Scan for the cell matching the given text and deliver its (X, Y) coordinate at center. 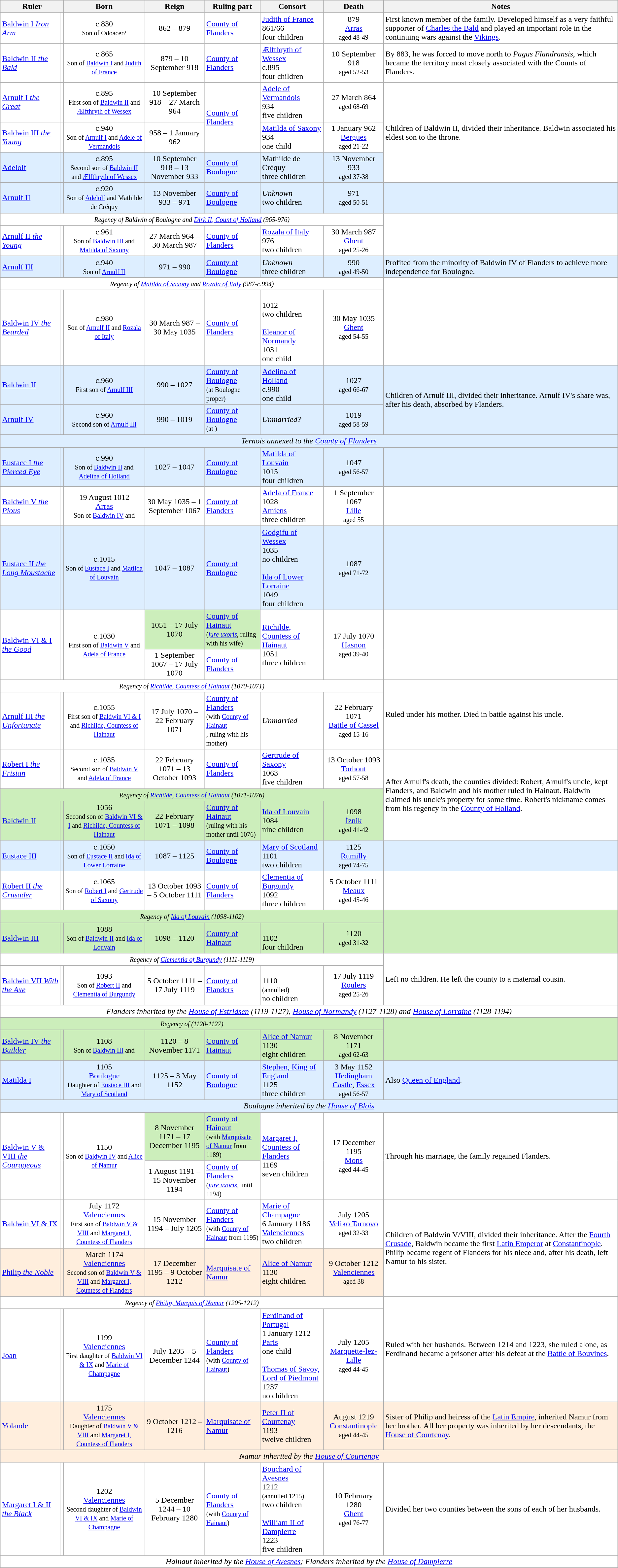
Death (354, 7)
971aged 50-51 (354, 198)
Richilde, Countess of Hainaut1051three children (292, 645)
Baldwin I Iron Arm (30, 28)
Baldwin IV the Builder (30, 1045)
1199ValenciennesFirst daughter of Baldwin VI & IX and Marie of Champagne (104, 1355)
c.1065Son of Robert I and Gertrude of Saxony (104, 890)
27 March 864aged 68-69 (354, 102)
1150Son of Baldwin IV and Alice of Namur (104, 1156)
Mathilde de Créquythree children (292, 167)
1027 – 1047 (174, 467)
17 July 1070Hasnonaged 39-40 (354, 645)
Unmarried (292, 720)
1 September 1067Lilleaged 55 (354, 506)
1175ValenciennesDaughter of Baldwin V & VIII and Margaret I, Countess of Flanders (104, 1426)
Marie of Champagne6 January 1186Valenciennestwo children (292, 1224)
Mary of Scotland1101two children (292, 855)
Baldwin III the Young (30, 137)
July 1205Marquette-lez-Lilleaged 44-45 (354, 1355)
1202ValenciennesSecond daughter of Baldwin VI & IX and Marie of Champagne (104, 1509)
19 August 1012ArrasSon of Baldwin IV and (104, 506)
Stephen, King of England1125three children (292, 1080)
1120aged 31-32 (354, 938)
Ternois annexed to the County of Flanders (309, 441)
Ruled under his mother. Died in battle against his uncle. (501, 714)
County of Hainaut(jure uxoris, ruling with his wife) (232, 629)
Ferdinand of Portugal1 January 1212Parisone childThomas of Savoy, Lord of Piedmont1237no children (292, 1355)
8 November 1171aged 62-63 (354, 1045)
County of Flanders(with County of Hainaut, ruling with his mother) (232, 720)
Arnulf I the Great (30, 102)
9 October 1212Valenciennesaged 38 (354, 1272)
Baldwin VI & IX (30, 1224)
Namur inherited by the House of Courtenay (309, 1456)
862 – 879 (174, 28)
1051 – 17 July 1070 (174, 629)
Ruling part (232, 7)
Divided her two counties between the sons of each of her husbands. (501, 1509)
By 883, he was forced to move north to Pagus Flandransis, which became the territory most closely associated with the Counts of Flanders. (501, 63)
County of Flanders(jure uxoris, until 1194) (232, 1180)
13 October 1093 – 5 October 1111 (174, 890)
1110(annulled)no children (292, 985)
17 December 1195 – 9 October 1212 (174, 1272)
Gertrude of Saxony1063five children (292, 769)
Ælfthryth of Wessexc.895four children (292, 63)
8 November 1171 – 17 December 1195 (174, 1136)
Baldwin III (30, 938)
Arnulf IV (30, 420)
Consort (292, 7)
Joan (30, 1355)
c.960Second son of Arnulf III (104, 420)
Through his marriage, the family regained Flanders. (501, 1156)
10 September 918 – 27 March 964 (174, 102)
990 – 1027 (174, 385)
Adelina of Hollandc.990one child (292, 385)
990 – 1019 (174, 420)
879 – 10 September 918 (174, 63)
10 September 918 – 13 November 933 (174, 167)
Also Queen of England. (501, 1080)
Left no children. He left the county to a maternal cousin. (501, 979)
10 February 1280Ghentaged 76-77 (354, 1509)
1056Second son of Baldwin VI & I and Richilde, Countess of Hainaut (104, 821)
Adelolf (30, 167)
County of Flanders(with County of Hainaut from 1195) (232, 1224)
1088Son of Baldwin II and Ida of Louvain (104, 938)
1027aged 66-67 (354, 385)
Peter II of Courtenay1193twelve children (292, 1426)
c.1055First son of Baldwin VI & I and Richilde, Countess of Hainaut (104, 720)
Hainaut inherited by the House of Avesnes; Flanders inherited by the House of Dampierre (309, 1562)
1019aged 58-59 (354, 420)
990aged 49-50 (354, 267)
17 July 1070 – 22 February 1071 (174, 720)
Baldwin II the Bald (30, 63)
Yolande (30, 1426)
Baldwin VI & I the Good (30, 645)
22 February 1071Battle of Casselaged 15-16 (354, 720)
1087aged 71-72 (354, 568)
Reign (174, 7)
1087 – 1125 (174, 855)
c.1030First son of Baldwin V and Adela of France (104, 645)
Unknowntwo children (292, 198)
Eustace III (30, 855)
30 May 1035 – 1 September 1067 (174, 506)
5 October 1111Meauxaged 45-46 (354, 890)
Regency of Clementia of Burgundy (1111-1119) (192, 959)
County of Hainaut(with Marquisate of Namur from 1189) (232, 1136)
Arnulf III the Unfortunate (30, 720)
Arnulf III (30, 267)
Profited from the minority of Baldwin IV of Flanders to achieve more independence for Boulogne. (501, 267)
Robert I the Frisian (30, 769)
Bouchard of Avesnes1212(annulled 1215)two childrenWilliam II of Dampierre1223five children (292, 1509)
13 November 933 – 971 (174, 198)
Eustace I the Pierced Eye (30, 467)
c.895Second son of Baldwin II and Ælfthryth of Wessex (104, 167)
Adele of Vermandois934five children (292, 102)
10 September 918aged 52-53 (354, 63)
Matilda of Louvain1015four children (292, 467)
13 November 933aged 37-38 (354, 167)
Matilda I (30, 1080)
Baldwin IV the Bearded (30, 328)
Ida of Louvain1084nine children (292, 821)
1 September 1067 – 17 July 1070 (174, 664)
Clementia of Burgundy1092three children (292, 890)
c.865Son of Baldwin I and Judith of France (104, 63)
March 1174ValenciennesSecond son of Baldwin V & VIII and Margaret I, Countess of Flanders (104, 1272)
30 March 987Ghentaged 25-26 (354, 241)
3 May 1152Hedingham Castle, Essexaged 56-57 (354, 1080)
Godgifu of Wessex1035no childrenIda of Lower Lorraine1049four children (292, 568)
30 May 1035Ghentaged 54-55 (354, 328)
Margaret I, Countess of Flanders1169seven children (292, 1156)
c.940Son of Arnulf II (104, 267)
c.980Son of Arnulf II and Rozala of Italy (104, 328)
22 February 1071 – 1098 (174, 821)
9 October 1212 – 1216 (174, 1426)
Rozala of Italy976two children (292, 241)
30 March 987 – 30 May 1035 (174, 328)
c.920Son of Adelolf and Mathilde de Créquy (104, 198)
1093Son of Robert II and Clementia of Burgundy (104, 985)
Regency of Ida of Louvain (1098-1102) (192, 916)
Regency of Richilde, Countess of Hainaut (1071-1076) (192, 795)
c.1035Second son of Baldwin V and Adela of France (104, 769)
27 March 964 – 30 March 987 (174, 241)
17 July 1119Roulersaged 25-26 (354, 985)
Judith of France861/66four children (292, 28)
1098İznikaged 41-42 (354, 821)
22 February 1071 – 13 October 1093 (174, 769)
1120 – 8 November 1171 (174, 1045)
Adela of France1028Amiensthree children (292, 506)
1102four children (292, 938)
1108Son of Baldwin III and (104, 1045)
Baldwin V the Pious (30, 506)
Boulogne inherited by the House of Blois (309, 1106)
Flanders inherited by the House of Estridsen (1119-1127), House of Normandy (1127-1128) and House of Lorraine (1128-1194) (309, 1011)
5 December 1244 – 10 February 1280 (174, 1509)
c.1015Son of Eustace I and Matilda of Louvain (104, 568)
Philip the Noble (30, 1272)
Robert II the Crusader (30, 890)
Unmarried? (292, 420)
July 1172ValenciennesFirst son of Baldwin V & VIII and Margaret I, Countess of Flanders (104, 1224)
879Arrasaged 48-49 (354, 28)
13 October 1093Torhoutaged 57-58 (354, 769)
c.1050Son of Eustace II and Ida of Lower Lorraine (104, 855)
Arnulf II the Young (30, 241)
1098 – 1120 (174, 938)
Unknownthree children (292, 267)
c.830Son of Odoacer? (104, 28)
Margaret I & II the Black (30, 1509)
Matilda of Saxony934one child (292, 137)
971 – 990 (174, 267)
1125 – 3 May 1152 (174, 1080)
5 October 1111 – 17 July 1119 (174, 985)
1 August 1191 – 15 November 1194 (174, 1180)
1125Rumillyaged 74-75 (354, 855)
Arnulf II (30, 198)
Children of Baldwin II, divided their inheritance. Baldwin associated his eldest son to the throne. (501, 133)
15 November 1194 – July 1205 (174, 1224)
1012two childrenEleanor of Normandy1031one child (292, 328)
County of Hainaut(ruling with his mother until 1076) (232, 821)
c.990Son of Baldwin II and Adelina of Holland (104, 467)
Regency of (1120-1127) (192, 1024)
Regency of Philip, Marquis of Namur (1205-1212) (192, 1303)
Eustace II the Long Moustache (30, 568)
Regency of Richilde, Countess of Hainaut (1070-1071) (192, 686)
17 December 1195Monsaged 44-45 (354, 1156)
August 1219Constantinopleaged 44-45 (354, 1426)
1047aged 56-57 (354, 467)
Baldwin V & VIII the Courageous (30, 1156)
c.895First son of Baldwin II and Ælfthryth of Wessex (104, 102)
958 – 1 January 962 (174, 137)
1047 – 1087 (174, 568)
1105BoulogneDaughter of Eustace III and Mary of Scotland (104, 1080)
Children of Arnulf III, divided their inheritance. Arnulf IV's share was, after his death, absorbed by Flanders. (501, 400)
Regency of Baldwin of Boulogne and Dirk II, Count of Holland (965-976) (192, 219)
County of Boulogne(at Boulogne proper) (232, 385)
Ruled with her husbands. Between 1214 and 1223, she ruled alone, as Ferdinand became a prisoner after his defeat at the Battle of Bouvines. (501, 1349)
County of Boulogne(at ) (232, 420)
Ruler (32, 7)
July 1205 – 5 December 1244 (174, 1355)
Regency of Matilda of Saxony and Rozala of Italy (987-c.994) (192, 284)
Notes (501, 7)
July 1205Veliko Tarnovoaged 32-33 (354, 1224)
c.940Son of Arnulf I and Adele of Vermandois (104, 137)
Born (104, 7)
c.960First son of Arnulf III (104, 385)
1 January 962Berguesaged 21-22 (354, 137)
c.961Son of Baldwin III and Matilda of Saxony (104, 241)
Baldwin VII With the Axe (30, 985)
